Return the (x, y) coordinate for the center point of the cell that contains the specified text.  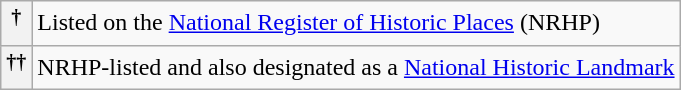
†† (16, 68)
† (16, 24)
Listed on the National Register of Historic Places (NRHP) (356, 24)
NRHP-listed and also designated as a National Historic Landmark (356, 68)
